Output the (x, y) coordinate of the center of the cell containing the given text.  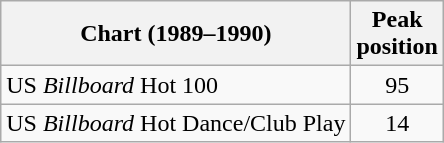
Peakposition (397, 34)
US Billboard Hot Dance/Club Play (176, 123)
US Billboard Hot 100 (176, 85)
Chart (1989–1990) (176, 34)
95 (397, 85)
14 (397, 123)
